Determine the (X, Y) coordinate at the center of the cell enclosing the given text.  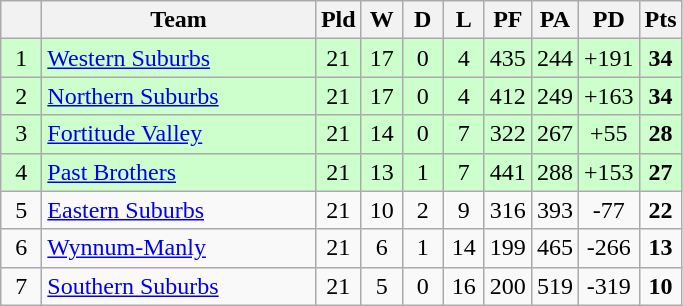
249 (554, 96)
288 (554, 172)
Past Brothers (179, 172)
244 (554, 58)
+163 (608, 96)
316 (508, 210)
519 (554, 286)
Team (179, 20)
Pld (338, 20)
Northern Suburbs (179, 96)
Fortitude Valley (179, 134)
D (422, 20)
465 (554, 248)
200 (508, 286)
PA (554, 20)
412 (508, 96)
9 (464, 210)
+153 (608, 172)
-77 (608, 210)
267 (554, 134)
-266 (608, 248)
PD (608, 20)
W (382, 20)
+191 (608, 58)
+55 (608, 134)
199 (508, 248)
435 (508, 58)
Western Suburbs (179, 58)
PF (508, 20)
L (464, 20)
393 (554, 210)
28 (660, 134)
3 (22, 134)
Pts (660, 20)
-319 (608, 286)
22 (660, 210)
441 (508, 172)
Eastern Suburbs (179, 210)
Wynnum-Manly (179, 248)
Southern Suburbs (179, 286)
322 (508, 134)
16 (464, 286)
27 (660, 172)
